Output the [X, Y] coordinate of the center of the cell containing the given text.  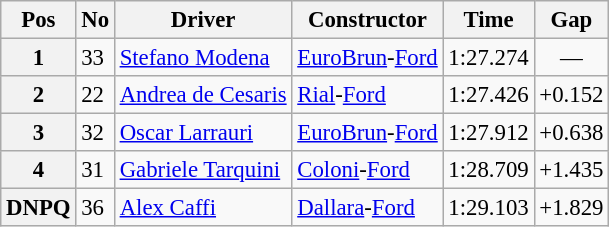
36 [95, 208]
32 [95, 133]
1:27.426 [488, 95]
2 [38, 95]
Oscar Larrauri [203, 133]
+1.435 [572, 170]
DNPQ [38, 208]
31 [95, 170]
Time [488, 20]
Constructor [368, 20]
No [95, 20]
Andrea de Cesaris [203, 95]
Pos [38, 20]
3 [38, 133]
+0.638 [572, 133]
Driver [203, 20]
+0.152 [572, 95]
1:29.103 [488, 208]
Dallara-Ford [368, 208]
Alex Caffi [203, 208]
22 [95, 95]
4 [38, 170]
1:27.274 [488, 58]
1:28.709 [488, 170]
Gap [572, 20]
33 [95, 58]
Stefano Modena [203, 58]
Coloni-Ford [368, 170]
1 [38, 58]
Gabriele Tarquini [203, 170]
+1.829 [572, 208]
— [572, 58]
1:27.912 [488, 133]
Rial-Ford [368, 95]
